Output the [X, Y] coordinate of the center of the cell containing the given text.  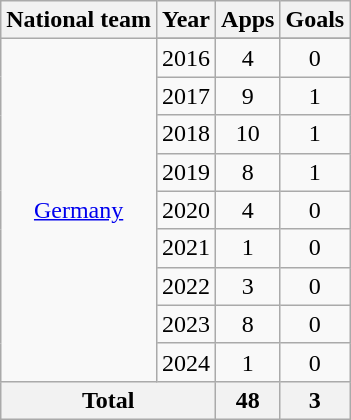
2018 [186, 134]
2016 [186, 58]
Germany [79, 210]
9 [248, 96]
2022 [186, 286]
Apps [248, 20]
48 [248, 400]
2021 [186, 248]
2023 [186, 324]
2019 [186, 172]
Year [186, 20]
Total [108, 400]
National team [79, 20]
10 [248, 134]
2024 [186, 362]
2020 [186, 210]
2017 [186, 96]
Goals [315, 20]
